For the text-containing cell, return its midpoint in [X, Y] coordinate format. 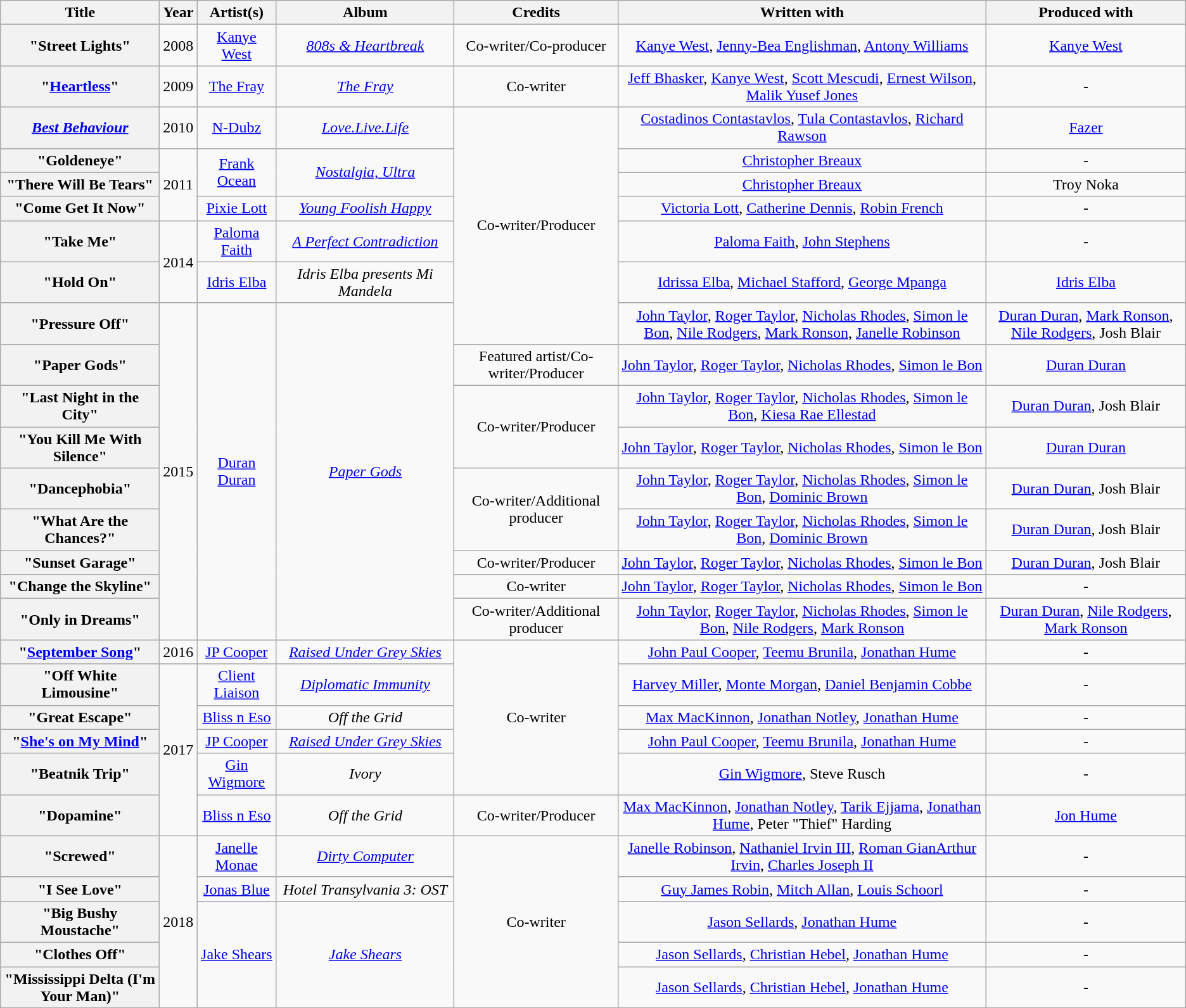
"Sunset Garage" [80, 563]
Year [179, 13]
"Hold On" [80, 283]
Paloma Faith [237, 241]
Love.Live.Life [365, 128]
Artist(s) [237, 13]
2018 [179, 921]
Paloma Faith, John Stephens [802, 241]
Nostalgia, Ultra [365, 172]
808s & Heartbreak [365, 46]
Jeff Bhasker, Kanye West, Scott Mescudi, Ernest Wilson, Malik Yusef Jones [802, 86]
"Big Bushy Moustache" [80, 921]
Guy James Robin, Mitch Allan, Louis Schoorl [802, 889]
Costadinos Contastavlos, Tula Contastavlos, Richard Rawson [802, 128]
2010 [179, 128]
"Beatnik Trip" [80, 774]
Written with [802, 13]
2009 [179, 86]
Diplomatic Immunity [365, 684]
Credits [536, 13]
"Pressure Off" [80, 323]
N-Dubz [237, 128]
"Only in Dreams" [80, 620]
"You Kill Me With Silence" [80, 447]
"Dancephobia" [80, 489]
Janelle Monae [237, 857]
Duran Duran, Nile Rodgers, Mark Ronson [1086, 620]
Best Behaviour [80, 128]
Ivory [365, 774]
"Last Night in the City" [80, 405]
"Change the Skyline" [80, 587]
Victoria Lott, Catherine Dennis, Robin French [802, 208]
Album [365, 13]
"She's on My Mind" [80, 741]
Janelle Robinson, Nathaniel Irvin III, Roman GianArthur Irvin, Charles Joseph II [802, 857]
Jon Hume [1086, 815]
John Taylor, Roger Taylor, Nicholas Rhodes, Simon le Bon, Nile Rodgers, Mark Ronson [802, 620]
Gin Wigmore [237, 774]
A Perfect Contradiction [365, 241]
Duran Duran, Mark Ronson, Nile Rodgers, Josh Blair [1086, 323]
"I See Love" [80, 889]
"Clothes Off" [80, 954]
Young Foolish Happy [365, 208]
"Come Get It Now" [80, 208]
2011 [179, 184]
Title [80, 13]
2014 [179, 262]
Troy Noka [1086, 184]
"Goldeneye" [80, 160]
"Street Lights" [80, 46]
Idrissa Elba, Michael Stafford, George Mpanga [802, 283]
Jason Sellards, Jonathan Hume [802, 921]
"Off White Limousine" [80, 684]
Dirty Computer [365, 857]
Fazer [1086, 128]
2015 [179, 471]
Co-writer/Co-producer [536, 46]
Max MacKinnon, Jonathan Notley, Tarik Ejjama, Jonathan Hume, Peter "Thief" Harding [802, 815]
2016 [179, 652]
"Dopamine" [80, 815]
Harvey Miller, Monte Morgan, Daniel Benjamin Cobbe [802, 684]
2008 [179, 46]
"Paper Gods" [80, 365]
"Screwed" [80, 857]
Idris Elba presents Mi Mandela [365, 283]
Featured artist/Co-writer/Producer [536, 365]
"There Will Be Tears" [80, 184]
Client Liaison [237, 684]
Frank Ocean [237, 172]
"September Song" [80, 652]
Produced with [1086, 13]
Max MacKinnon, Jonathan Notley, Jonathan Hume [802, 717]
Kanye West, Jenny-Bea Englishman, Antony Williams [802, 46]
Hotel Transylvania 3: OST [365, 889]
Paper Gods [365, 471]
Pixie Lott [237, 208]
"Great Escape" [80, 717]
Gin Wigmore, Steve Rusch [802, 774]
"Take Me" [80, 241]
2017 [179, 750]
John Taylor, Roger Taylor, Nicholas Rhodes, Simon le Bon, Kiesa Rae Ellestad [802, 405]
"Mississippi Delta (I'm Your Man)" [80, 987]
"Heartless" [80, 86]
"What Are the Chances?" [80, 530]
Jonas Blue [237, 889]
John Taylor, Roger Taylor, Nicholas Rhodes, Simon le Bon, Nile Rodgers, Mark Ronson, Janelle Robinson [802, 323]
